Scan for the cell matching the given text and deliver its (x, y) coordinate at center. 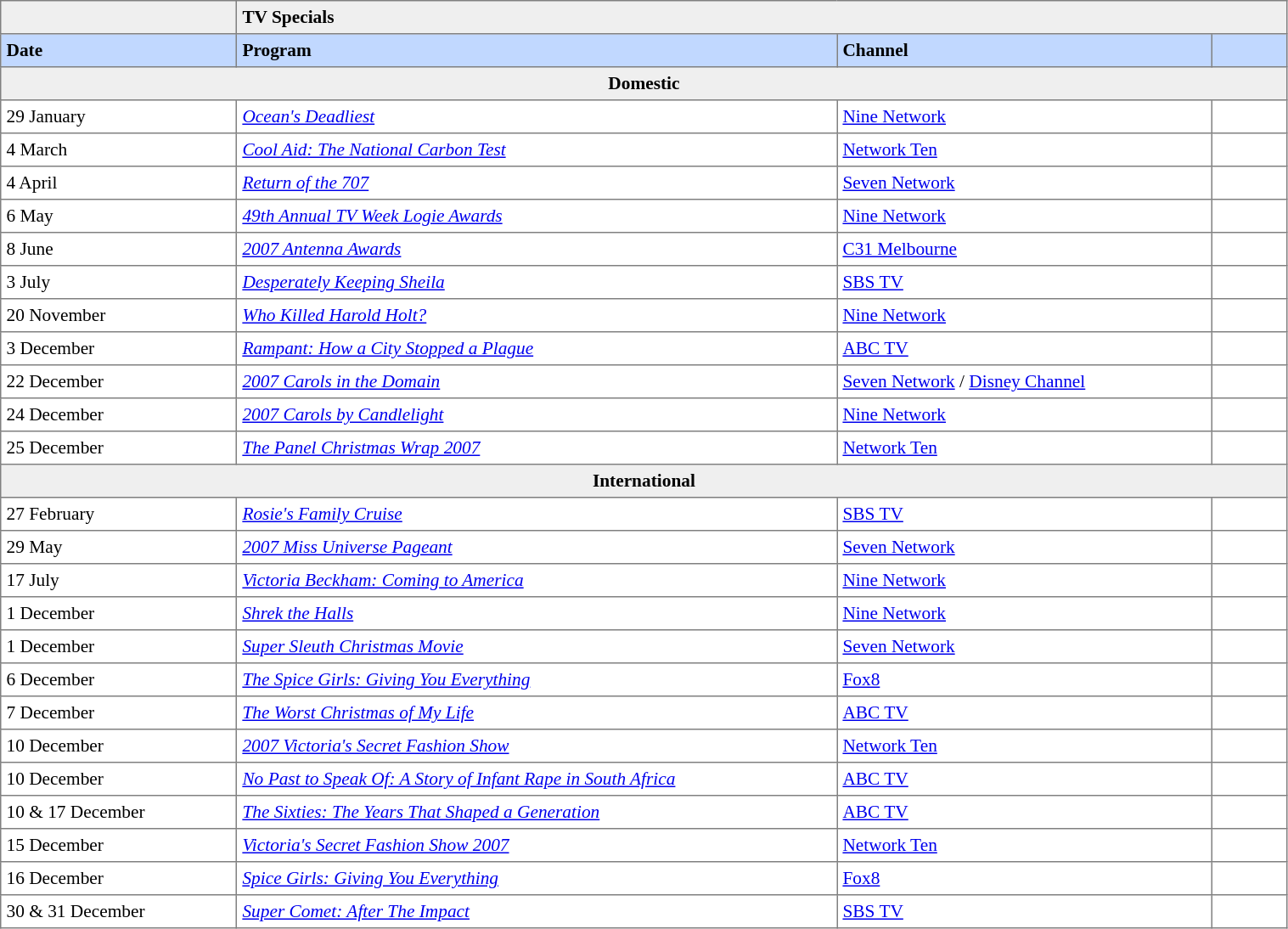
Channel (1025, 51)
Rampant: How a City Stopped a Plague (537, 348)
27 February (119, 515)
The Panel Christmas Wrap 2007 (537, 448)
6 December (119, 679)
The Spice Girls: Giving You Everything (537, 679)
Who Killed Harold Holt? (537, 316)
15 December (119, 846)
4 March (119, 149)
3 July (119, 282)
Victoria's Secret Fashion Show 2007 (537, 846)
4 April (119, 183)
Date (119, 51)
Victoria Beckham: Coming to America (537, 581)
International (644, 481)
2007 Antenna Awards (537, 250)
16 December (119, 878)
Desperately Keeping Sheila (537, 282)
25 December (119, 448)
Shrek the Halls (537, 613)
Ocean's Deadliest (537, 117)
Cool Aid: The National Carbon Test (537, 149)
Super Sleuth Christmas Movie (537, 647)
24 December (119, 414)
The Worst Christmas of My Life (537, 713)
22 December (119, 382)
10 & 17 December (119, 812)
Super Comet: After The Impact (537, 912)
8 June (119, 250)
2007 Miss Universe Pageant (537, 547)
Program (537, 51)
29 May (119, 547)
17 July (119, 581)
6 May (119, 216)
C31 Melbourne (1025, 250)
2007 Victoria's Secret Fashion Show (537, 746)
The Sixties: The Years That Shaped a Generation (537, 812)
TV Specials (762, 17)
30 & 31 December (119, 912)
3 December (119, 348)
29 January (119, 117)
Domestic (644, 83)
No Past to Speak Of: A Story of Infant Rape in South Africa (537, 780)
2007 Carols in the Domain (537, 382)
Spice Girls: Giving You Everything (537, 878)
Return of the 707 (537, 183)
49th Annual TV Week Logie Awards (537, 216)
Seven Network / Disney Channel (1025, 382)
20 November (119, 316)
7 December (119, 713)
2007 Carols by Candlelight (537, 414)
Rosie's Family Cruise (537, 515)
